Pinpoint the cell where the given text exists, returning its [x, y] midpoint coordinate. 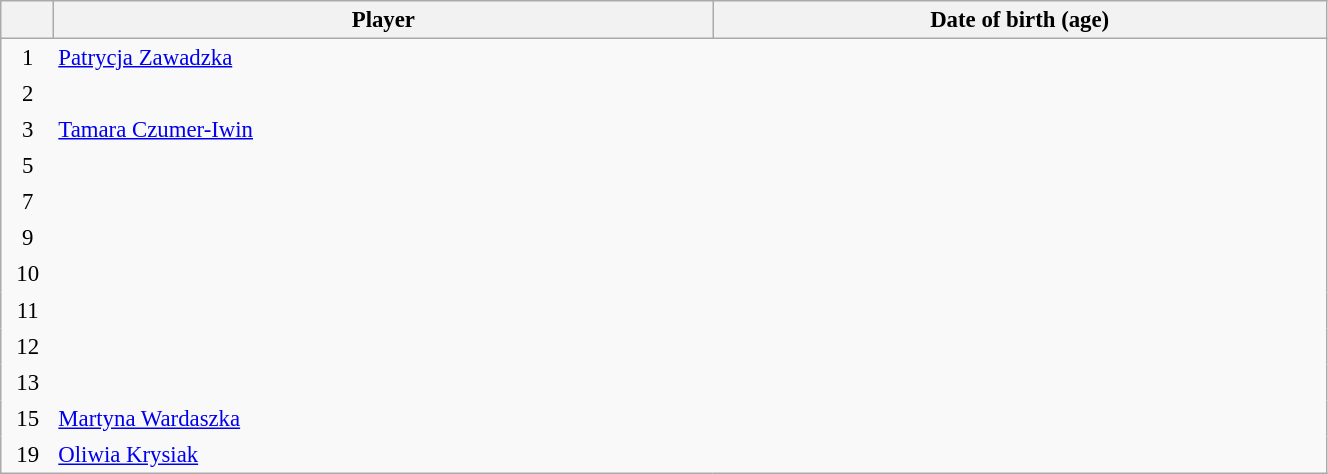
3 [28, 129]
Player [384, 20]
Patrycja Zawadzka [384, 58]
9 [28, 238]
5 [28, 166]
Tamara Czumer-Iwin [384, 129]
10 [28, 274]
7 [28, 202]
13 [28, 382]
15 [28, 418]
12 [28, 346]
Oliwia Krysiak [384, 454]
Martyna Wardaszka [384, 418]
19 [28, 454]
11 [28, 310]
2 [28, 93]
1 [28, 58]
Date of birth (age) [1020, 20]
